Locate the cell with the specified text and output its [x, y] center coordinate. 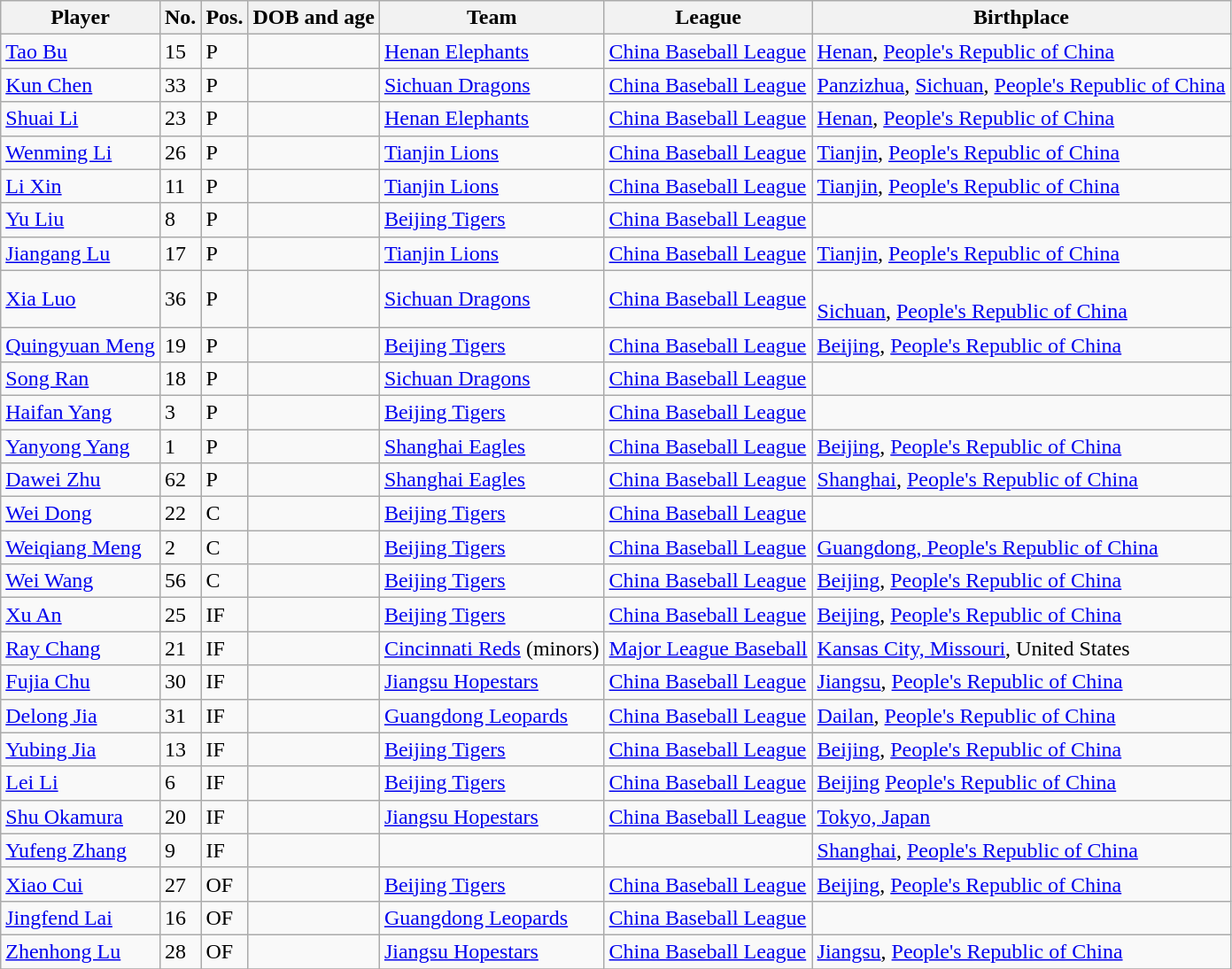
Birthplace [1021, 18]
27 [180, 884]
Yu Liu [81, 220]
25 [180, 615]
Yufeng Zhang [81, 850]
DOB and age [314, 18]
26 [180, 152]
11 [180, 186]
15 [180, 51]
Panzizhua, Sichuan, People's Republic of China [1021, 85]
28 [180, 951]
21 [180, 648]
Tokyo, Japan [1021, 817]
13 [180, 749]
Xiao Cui [81, 884]
Wei Wang [81, 581]
Kun Chen [81, 85]
16 [180, 918]
Xia Luo [81, 299]
56 [180, 581]
19 [180, 345]
6 [180, 783]
Guangdong, People's Republic of China [1021, 547]
23 [180, 119]
30 [180, 682]
Yanyong Yang [81, 446]
33 [180, 85]
Quingyuan Meng [81, 345]
9 [180, 850]
1 [180, 446]
Wenming Li [81, 152]
Shu Okamura [81, 817]
17 [180, 253]
Cincinnati Reds (minors) [492, 648]
Yubing Jia [81, 749]
Lei Li [81, 783]
Sichuan, People's Republic of China [1021, 299]
Weiqiang Meng [81, 547]
31 [180, 716]
Haifan Yang [81, 412]
Song Ran [81, 378]
Shuai Li [81, 119]
Zhenhong Lu [81, 951]
Jingfend Lai [81, 918]
Delong Jia [81, 716]
Major League Baseball [709, 648]
Wei Dong [81, 514]
36 [180, 299]
Li Xin [81, 186]
3 [180, 412]
League [709, 18]
Beijing People's Republic of China [1021, 783]
Fujia Chu [81, 682]
Pos. [225, 18]
62 [180, 480]
Dailan, People's Republic of China [1021, 716]
Team [492, 18]
18 [180, 378]
20 [180, 817]
No. [180, 18]
8 [180, 220]
Player [81, 18]
2 [180, 547]
22 [180, 514]
Xu An [81, 615]
Kansas City, Missouri, United States [1021, 648]
Dawei Zhu [81, 480]
Ray Chang [81, 648]
Tao Bu [81, 51]
Jiangang Lu [81, 253]
